Capture the cell that displays the provided text and extract its [x, y] central coordinate. 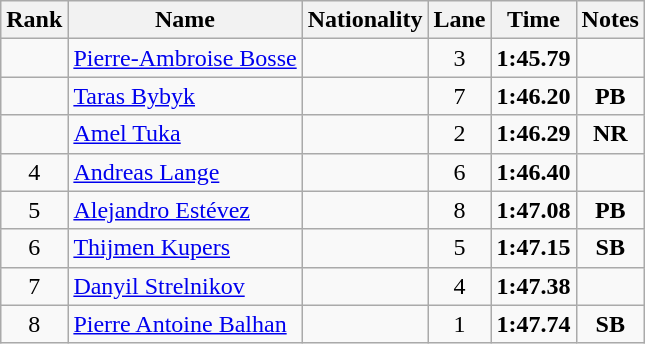
NR [610, 134]
Taras Bybyk [185, 96]
Name [185, 20]
Pierre-Ambroise Bosse [185, 58]
Amel Tuka [185, 134]
1:47.74 [534, 324]
2 [460, 134]
1:46.40 [534, 172]
3 [460, 58]
Nationality [365, 20]
1:47.15 [534, 248]
1:47.38 [534, 286]
Alejandro Estévez [185, 210]
1 [460, 324]
Notes [610, 20]
Danyil Strelnikov [185, 286]
1:45.79 [534, 58]
Rank [34, 20]
1:47.08 [534, 210]
Andreas Lange [185, 172]
Time [534, 20]
Pierre Antoine Balhan [185, 324]
1:46.20 [534, 96]
Thijmen Kupers [185, 248]
1:46.29 [534, 134]
Lane [460, 20]
